Capture the cell that displays the provided text and extract its (X, Y) central coordinate. 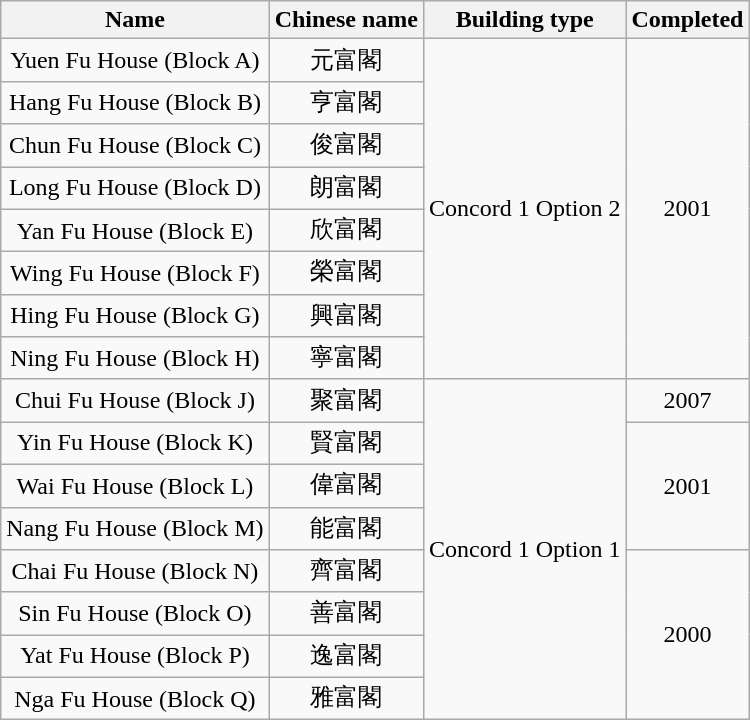
Nga Fu House (Block Q) (135, 698)
能富閣 (346, 528)
Ning Fu House (Block H) (135, 358)
Chui Fu House (Block J) (135, 400)
逸富閣 (346, 656)
Long Fu House (Block D) (135, 188)
偉富閣 (346, 486)
Yuen Fu House (Block A) (135, 60)
朗富閣 (346, 188)
Completed (688, 20)
2007 (688, 400)
Chun Fu House (Block C) (135, 146)
Wing Fu House (Block F) (135, 274)
亨富閣 (346, 102)
善富閣 (346, 614)
Yin Fu House (Block K) (135, 444)
元富閣 (346, 60)
賢富閣 (346, 444)
Concord 1 Option 2 (525, 209)
雅富閣 (346, 698)
榮富閣 (346, 274)
寧富閣 (346, 358)
Chai Fu House (Block N) (135, 572)
Yat Fu House (Block P) (135, 656)
Sin Fu House (Block O) (135, 614)
欣富閣 (346, 230)
聚富閣 (346, 400)
Nang Fu House (Block M) (135, 528)
Hing Fu House (Block G) (135, 316)
興富閣 (346, 316)
俊富閣 (346, 146)
Yan Fu House (Block E) (135, 230)
齊富閣 (346, 572)
2000 (688, 635)
Concord 1 Option 1 (525, 549)
Name (135, 20)
Wai Fu House (Block L) (135, 486)
Chinese name (346, 20)
Building type (525, 20)
Hang Fu House (Block B) (135, 102)
